Return [x, y] of the center of cell containing provided text 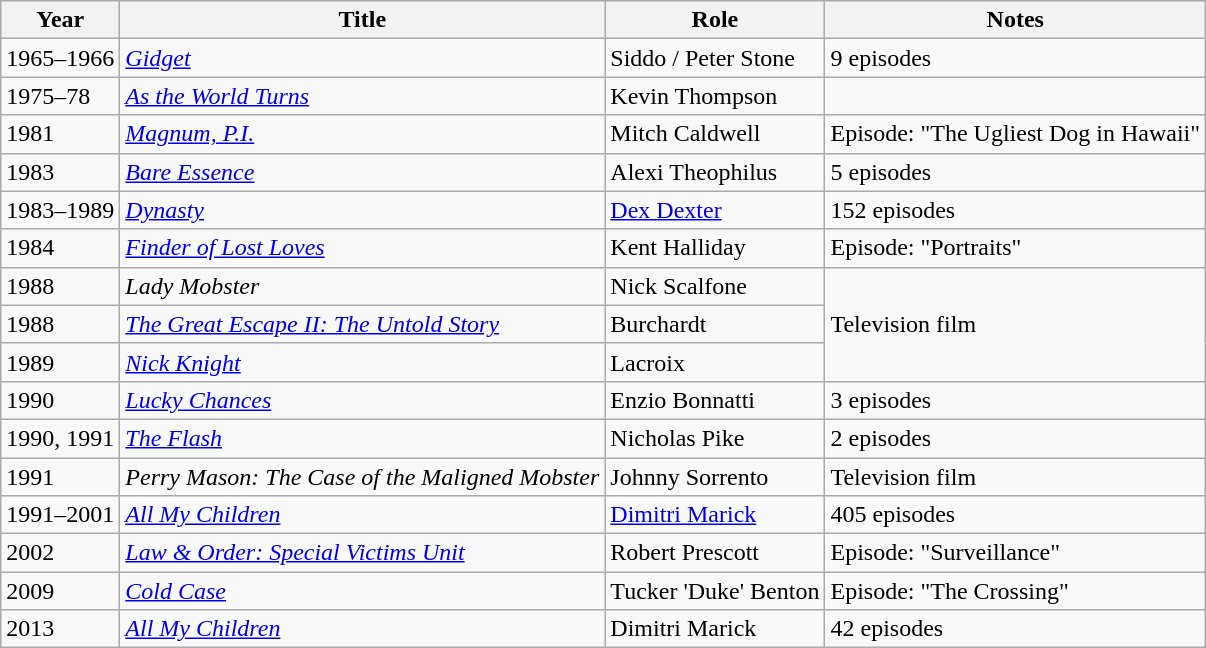
Episode: "The Ugliest Dog in Hawaii" [1016, 134]
Tucker 'Duke' Benton [715, 591]
Lucky Chances [362, 400]
The Flash [362, 438]
Kent Halliday [715, 248]
1965–1966 [60, 58]
Nick Knight [362, 362]
The Great Escape II: The Untold Story [362, 324]
42 episodes [1016, 629]
Perry Mason: The Case of the Maligned Mobster [362, 477]
Dex Dexter [715, 210]
Kevin Thompson [715, 96]
1981 [60, 134]
Role [715, 20]
1990 [60, 400]
Siddo / Peter Stone [715, 58]
2009 [60, 591]
Johnny Sorrento [715, 477]
152 episodes [1016, 210]
Episode: "Portraits" [1016, 248]
Gidget [362, 58]
1975–78 [60, 96]
Alexi Theophilus [715, 172]
1991–2001 [60, 515]
Notes [1016, 20]
1990, 1991 [60, 438]
2013 [60, 629]
Nick Scalfone [715, 286]
1989 [60, 362]
2002 [60, 553]
Episode: "The Crossing" [1016, 591]
Dynasty [362, 210]
3 episodes [1016, 400]
1983 [60, 172]
Enzio Bonnatti [715, 400]
Mitch Caldwell [715, 134]
1991 [60, 477]
Burchardt [715, 324]
1983–1989 [60, 210]
Cold Case [362, 591]
Episode: "Surveillance" [1016, 553]
Law & Order: Special Victims Unit [362, 553]
405 episodes [1016, 515]
Magnum, P.I. [362, 134]
9 episodes [1016, 58]
5 episodes [1016, 172]
Lady Mobster [362, 286]
Year [60, 20]
As the World Turns [362, 96]
Nicholas Pike [715, 438]
Robert Prescott [715, 553]
Lacroix [715, 362]
2 episodes [1016, 438]
Title [362, 20]
1984 [60, 248]
Bare Essence [362, 172]
Finder of Lost Loves [362, 248]
